Determine the (x, y) coordinate at the center of the cell enclosing the given text.  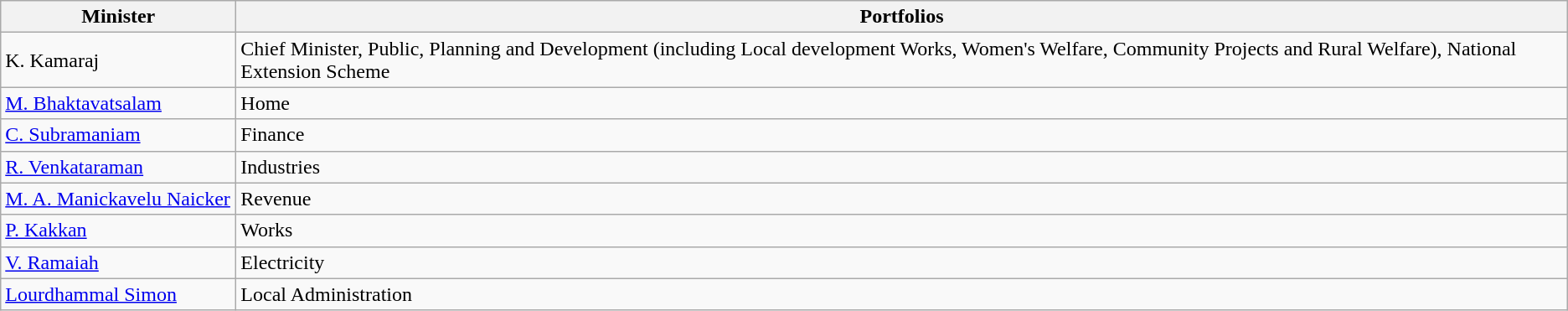
Industries (901, 167)
Finance (901, 135)
Minister (119, 17)
Home (901, 103)
Portfolios (901, 17)
P. Kakkan (119, 231)
M. Bhaktavatsalam (119, 103)
Revenue (901, 199)
Works (901, 231)
M. A. Manickavelu Naicker (119, 199)
C. Subramaniam (119, 135)
Lourdhammal Simon (119, 294)
Electricity (901, 262)
Local Administration (901, 294)
K. Kamaraj (119, 60)
R. Venkataraman (119, 167)
V. Ramaiah (119, 262)
